Pinpoint the cell where the given text exists, returning its [x, y] midpoint coordinate. 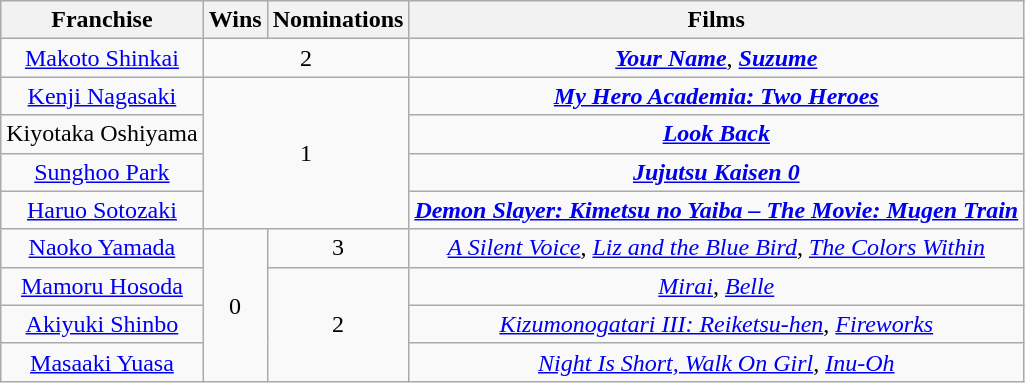
Demon Slayer: Kimetsu no Yaiba – The Movie: Mugen Train [716, 210]
Kiyotaka Oshiyama [102, 134]
Sunghoo Park [102, 172]
Haruo Sotozaki [102, 210]
Akiyuki Shinbo [102, 324]
Makoto Shinkai [102, 58]
Nominations [338, 20]
0 [235, 305]
Masaaki Yuasa [102, 362]
My Hero Academia: Two Heroes [716, 96]
Mirai, Belle [716, 286]
Mamoru Hosoda [102, 286]
Look Back [716, 134]
A Silent Voice, Liz and the Blue Bird, The Colors Within [716, 248]
Night Is Short, Walk On Girl, Inu-Oh [716, 362]
Naoko Yamada [102, 248]
Jujutsu Kaisen 0 [716, 172]
1 [306, 153]
Films [716, 20]
Kenji Nagasaki [102, 96]
Your Name, Suzume [716, 58]
3 [338, 248]
Kizumonogatari III: Reiketsu-hen, Fireworks [716, 324]
Wins [235, 20]
Franchise [102, 20]
